Provide the [X, Y] coordinate of the cell's center where the given text is located.  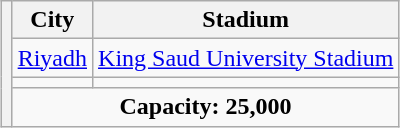
Stadium [246, 20]
City [52, 20]
Capacity: 25,000 [206, 107]
Riyadh [52, 58]
King Saud University Stadium [246, 58]
